Find where the given text appears and provide that cell's center as [x, y] coordinate. 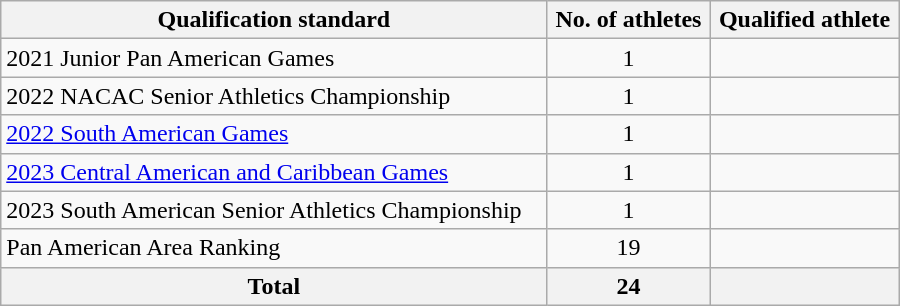
Total [274, 286]
2021 Junior Pan American Games [274, 58]
2022 NACAC Senior Athletics Championship [274, 96]
No. of athletes [628, 20]
19 [628, 248]
24 [628, 286]
Pan American Area Ranking [274, 248]
2022 South American Games [274, 134]
2023 Central American and Caribbean Games [274, 172]
Qualified athlete [804, 20]
Qualification standard [274, 20]
2023 South American Senior Athletics Championship [274, 210]
